Extract the [x, y] coordinate from the center of the cell holding the provided text.  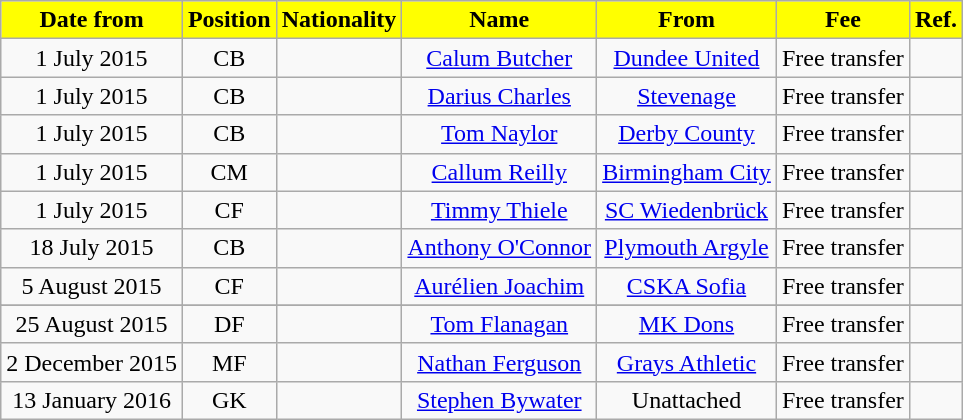
Tom Flanagan [500, 324]
Tom Naylor [500, 134]
25 August 2015 [92, 324]
GK [229, 400]
MK Dons [687, 324]
CSKA Sofia [687, 286]
Name [500, 20]
Ref. [936, 20]
Timmy Thiele [500, 210]
Callum Reilly [500, 172]
Date from [92, 20]
Fee [842, 20]
Grays Athletic [687, 362]
Derby County [687, 134]
18 July 2015 [92, 248]
Plymouth Argyle [687, 248]
MF [229, 362]
Calum Butcher [500, 58]
SC Wiedenbrück [687, 210]
Position [229, 20]
From [687, 20]
DF [229, 324]
Stevenage [687, 96]
CM [229, 172]
Dundee United [687, 58]
Darius Charles [500, 96]
Stephen Bywater [500, 400]
Birmingham City [687, 172]
13 January 2016 [92, 400]
Nationality [339, 20]
Aurélien Joachim [500, 286]
Nathan Ferguson [500, 362]
5 August 2015 [92, 286]
Unattached [687, 400]
Anthony O'Connor [500, 248]
2 December 2015 [92, 362]
